Detect which cell encompasses the target text, then output its (x, y) center coordinate. 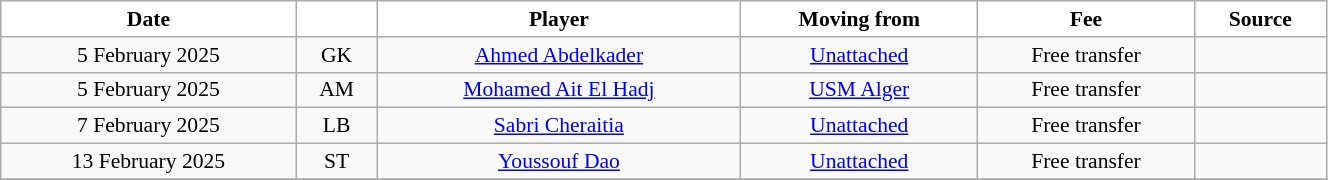
Sabri Cheraitia (558, 126)
Date (148, 19)
Moving from (860, 19)
AM (336, 90)
Source (1260, 19)
Fee (1086, 19)
Youssouf Dao (558, 162)
LB (336, 126)
GK (336, 55)
7 February 2025 (148, 126)
Mohamed Ait El Hadj (558, 90)
ST (336, 162)
USM Alger (860, 90)
13 February 2025 (148, 162)
Ahmed Abdelkader (558, 55)
Player (558, 19)
